For the text-containing cell, return its midpoint in (X, Y) coordinate format. 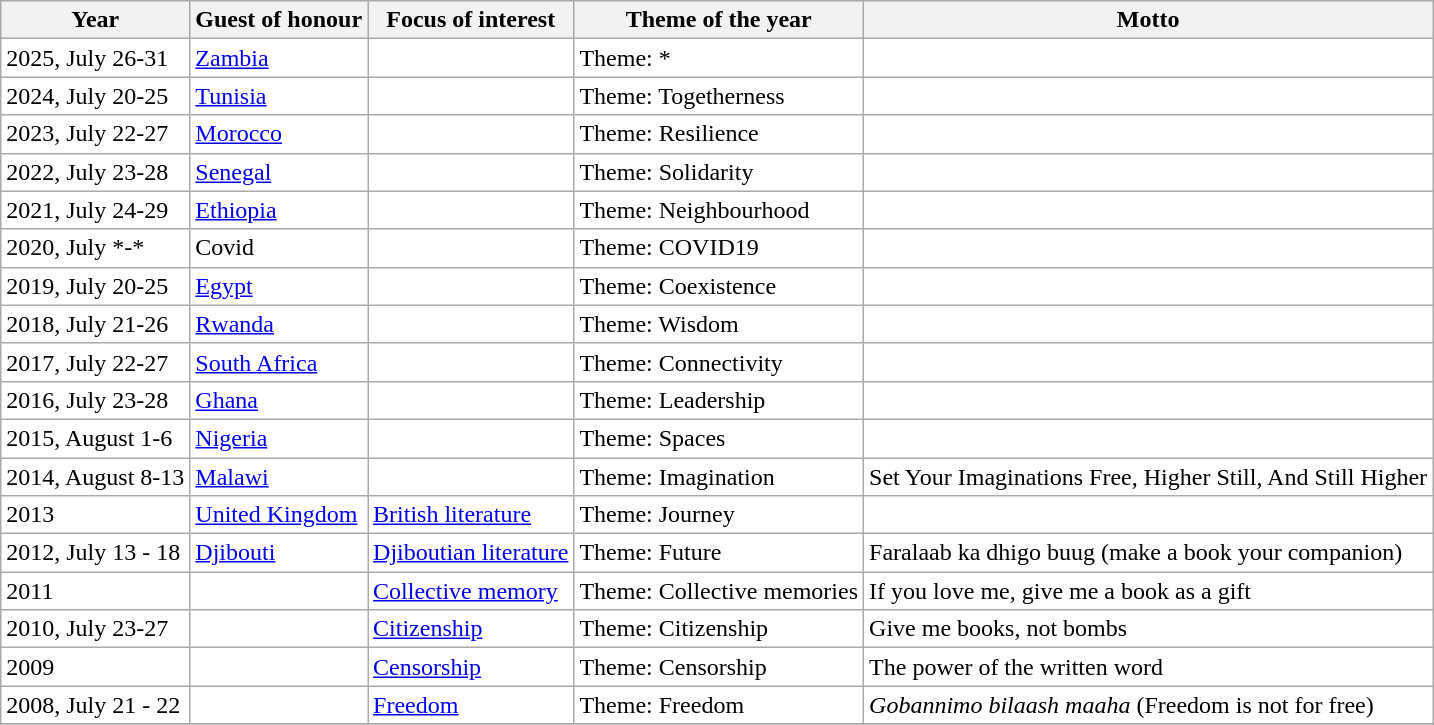
Gobannimo bilaash maaha (Freedom is not for free) (1148, 705)
2014, August 8-13 (96, 477)
Theme: Leadership (719, 400)
Djibouti (279, 553)
Theme: Imagination (719, 477)
Covid (279, 248)
Theme of the year (719, 20)
2024, July 20-25 (96, 96)
Theme: Wisdom (719, 324)
Focus of interest (471, 20)
Theme: Connectivity (719, 362)
Motto (1148, 20)
Ethiopia (279, 210)
2023, July 22-27 (96, 134)
Theme: Journey (719, 515)
Tunisia (279, 96)
2013 (96, 515)
Theme: Coexistence (719, 286)
Freedom (471, 705)
Theme: Neighbourhood (719, 210)
Theme: Censorship (719, 667)
Theme: Freedom (719, 705)
Faralaab ka dhigo buug (make a book your companion) (1148, 553)
Censorship (471, 667)
Theme: * (719, 58)
Theme: Future (719, 553)
2022, July 23-28 (96, 172)
Theme: Spaces (719, 438)
2010, July 23-27 (96, 629)
United Kingdom (279, 515)
If you love me, give me a book as a gift (1148, 591)
Theme: COVID19 (719, 248)
British literature (471, 515)
Senegal (279, 172)
Theme: Solidarity (719, 172)
Citizenship (471, 629)
2017, July 22-27 (96, 362)
2020, July *-* (96, 248)
2019, July 20-25 (96, 286)
Egypt (279, 286)
2015, August 1-6 (96, 438)
2025, July 26-31 (96, 58)
2011 (96, 591)
Give me books, not bombs (1148, 629)
Set Your Imaginations Free, Higher Still, And Still Higher (1148, 477)
Collective memory (471, 591)
2021, July 24-29 (96, 210)
Theme: Citizenship (719, 629)
2008, July 21 - 22 (96, 705)
Morocco (279, 134)
2012, July 13 - 18 (96, 553)
2009 (96, 667)
Theme: Resilience (719, 134)
Year (96, 20)
South Africa (279, 362)
Theme: Collective memories (719, 591)
Malawi (279, 477)
Ghana (279, 400)
Theme: Togetherness (719, 96)
2016, July 23-28 (96, 400)
2018, July 21-26 (96, 324)
Nigeria (279, 438)
Zambia (279, 58)
Djiboutian literature (471, 553)
Guest of honour (279, 20)
Rwanda (279, 324)
The power of the written word (1148, 667)
